Pinpoint the cell where the given text exists, returning its (x, y) midpoint coordinate. 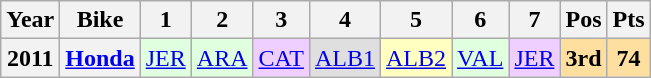
7 (534, 20)
3rd (584, 58)
5 (416, 20)
Pts (628, 20)
ALB2 (416, 58)
2011 (30, 58)
2 (222, 20)
74 (628, 58)
ARA (222, 58)
Honda (100, 58)
4 (344, 20)
6 (480, 20)
Pos (584, 20)
3 (281, 20)
CAT (281, 58)
Bike (100, 20)
VAL (480, 58)
1 (166, 20)
Year (30, 20)
ALB1 (344, 58)
